Pinpoint the cell where the given text exists, returning its (x, y) midpoint coordinate. 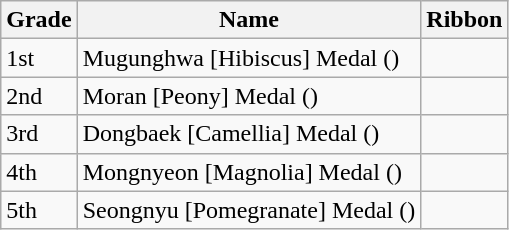
1st (39, 58)
Ribbon (464, 20)
3rd (39, 134)
Moran [Peony] Medal () (249, 96)
5th (39, 210)
Seongnyu [Pomegranate] Medal () (249, 210)
Grade (39, 20)
Mugunghwa [Hibiscus] Medal () (249, 58)
4th (39, 172)
Dongbaek [Camellia] Medal () (249, 134)
2nd (39, 96)
Name (249, 20)
Mongnyeon [Magnolia] Medal () (249, 172)
